Return (X, Y) of the center of cell containing provided text 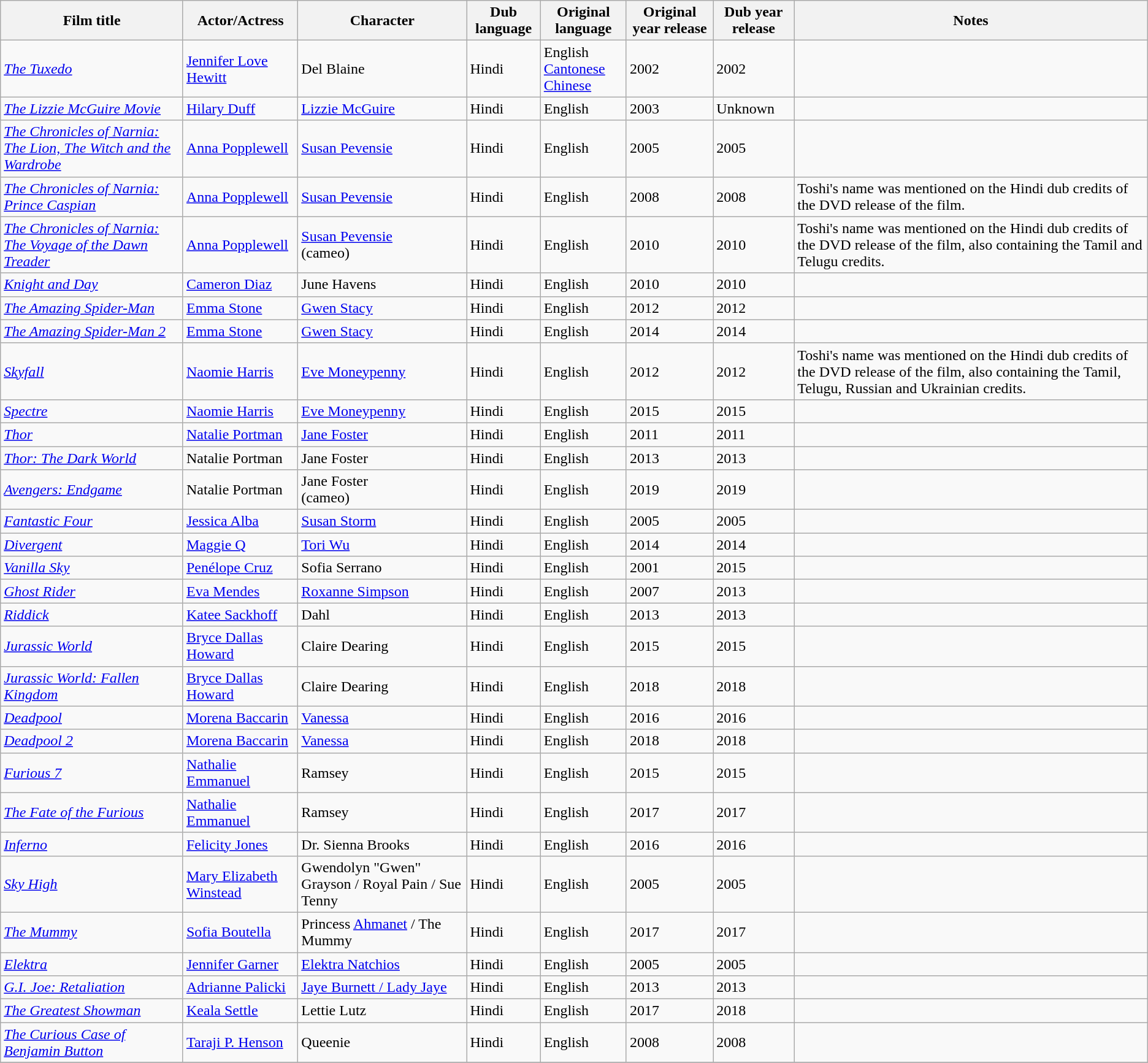
Dahl (383, 615)
Furious 7 (92, 773)
Fantastic Four (92, 521)
Lettie Lutz (383, 1011)
2007 (670, 591)
Susan Pevensie (cameo) (383, 245)
Penélope Cruz (240, 568)
Avengers: Endgame (92, 489)
Elektra (92, 964)
The Fate of the Furious (92, 812)
Unknown (754, 109)
Del Blaine (383, 69)
Jurassic World: Fallen Kingdom (92, 686)
Deadpool 2 (92, 741)
Mary Elizabeth Winstead (240, 884)
The Tuxedo (92, 69)
The Mummy (92, 932)
Inferno (92, 844)
Sky High (92, 884)
Dr. Sienna Brooks (383, 844)
Thor (92, 434)
Elektra Natchios (383, 964)
G.I. Joe: Retaliation (92, 988)
Susan Storm (383, 521)
Tori Wu (383, 545)
Toshi's name was mentioned on the Hindi dub credits of the DVD release of the film, also containing the Tamil, Telugu, Russian and Ukrainian credits. (971, 371)
Sofia Serrano (383, 568)
Vanilla Sky (92, 568)
2001 (670, 568)
Gwendolyn "Gwen" Grayson / Royal Pain / Sue Tenny (383, 884)
The Lizzie McGuire Movie (92, 109)
Riddick (92, 615)
Jurassic World (92, 647)
Dub language (503, 21)
The Chronicles of Narnia: Prince Caspian (92, 196)
Taraji P. Henson (240, 1043)
Jessica Alba (240, 521)
Toshi's name was mentioned on the Hindi dub credits of the DVD release of the film. (971, 196)
Film title (92, 21)
Dub year release (754, 21)
Cameron Diaz (240, 285)
The Greatest Showman (92, 1011)
The Chronicles of Narnia: The Lion, The Witch and the Wardrobe (92, 148)
Princess Ahmanet / The Mummy (383, 932)
Actor/Actress (240, 21)
Katee Sackhoff (240, 615)
Original language (583, 21)
Character (383, 21)
Ghost Rider (92, 591)
Thor: The Dark World (92, 458)
Spectre (92, 411)
Hilary Duff (240, 109)
Jaye Burnett / Lady Jaye (383, 988)
Divergent (92, 545)
Roxanne Simpson (383, 591)
Knight and Day (92, 285)
Skyfall (92, 371)
Notes (971, 21)
2003 (670, 109)
Felicity Jones (240, 844)
Maggie Q (240, 545)
The Chronicles of Narnia: The Voyage of the Dawn Treader (92, 245)
The Curious Case of Benjamin Button (92, 1043)
Deadpool (92, 718)
Jane Foster(cameo) (383, 489)
Adrianne Palicki (240, 988)
Lizzie McGuire (383, 109)
Original year release (670, 21)
The Amazing Spider-Man (92, 308)
June Havens (383, 285)
Jennifer Garner (240, 964)
Keala Settle (240, 1011)
Sofia Boutella (240, 932)
Eva Mendes (240, 591)
Jennifer Love Hewitt (240, 69)
Queenie (383, 1043)
English Cantonese Chinese (583, 69)
The Amazing Spider-Man 2 (92, 331)
Toshi's name was mentioned on the Hindi dub credits of the DVD release of the film, also containing the Tamil and Telugu credits. (971, 245)
